Detect which cell encompasses the target text, then output its (X, Y) center coordinate. 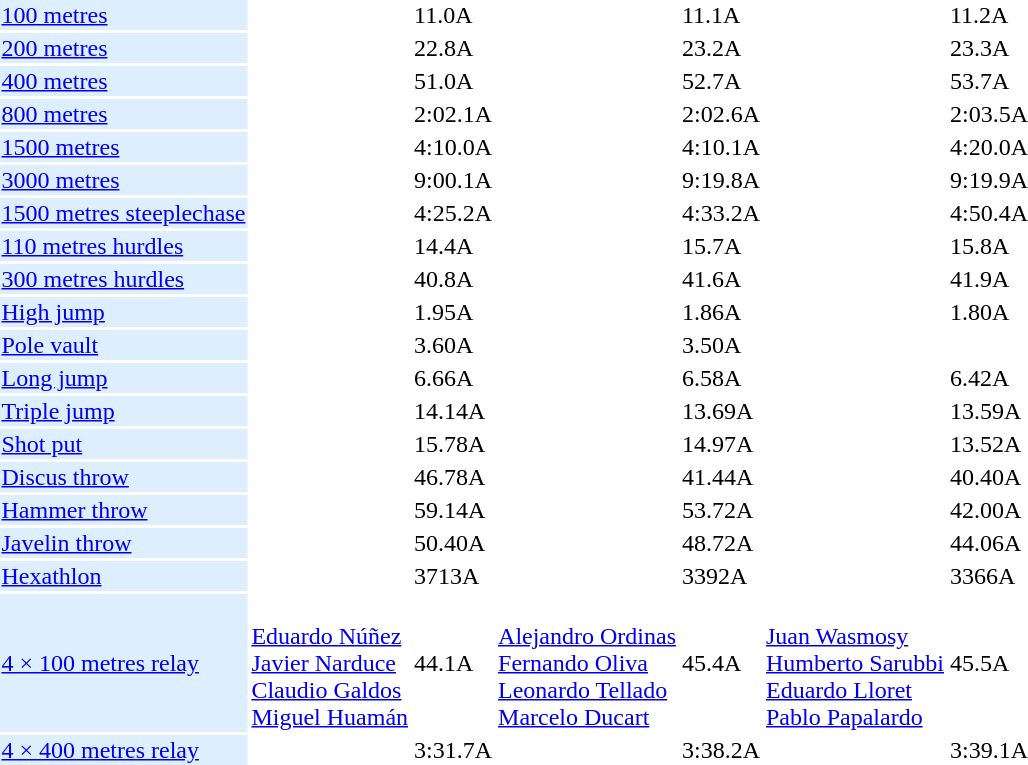
2:02.1A (454, 114)
Triple jump (124, 411)
15.7A (722, 246)
4:10.0A (454, 147)
13.69A (722, 411)
Javelin throw (124, 543)
200 metres (124, 48)
22.8A (454, 48)
3.60A (454, 345)
41.44A (722, 477)
110 metres hurdles (124, 246)
3:31.7A (454, 750)
1.95A (454, 312)
11.1A (722, 15)
3000 metres (124, 180)
45.4A (722, 663)
Hammer throw (124, 510)
48.72A (722, 543)
6.66A (454, 378)
3:38.2A (722, 750)
53.72A (722, 510)
3.50A (722, 345)
1500 metres steeplechase (124, 213)
6.58A (722, 378)
50.40A (454, 543)
High jump (124, 312)
52.7A (722, 81)
59.14A (454, 510)
9:00.1A (454, 180)
3392A (722, 576)
44.1A (454, 663)
2:02.6A (722, 114)
51.0A (454, 81)
Pole vault (124, 345)
Discus throw (124, 477)
Hexathlon (124, 576)
11.0A (454, 15)
4 × 400 metres relay (124, 750)
300 metres hurdles (124, 279)
15.78A (454, 444)
800 metres (124, 114)
41.6A (722, 279)
40.8A (454, 279)
100 metres (124, 15)
4 × 100 metres relay (124, 663)
1.86A (722, 312)
Eduardo Núñez Javier Narduce Claudio Galdos Miguel Huamán (330, 663)
1500 metres (124, 147)
9:19.8A (722, 180)
Shot put (124, 444)
46.78A (454, 477)
Alejandro Ordinas Fernando Oliva Leonardo Tellado Marcelo Ducart (588, 663)
14.97A (722, 444)
23.2A (722, 48)
4:25.2A (454, 213)
4:10.1A (722, 147)
4:33.2A (722, 213)
400 metres (124, 81)
Long jump (124, 378)
3713A (454, 576)
14.4A (454, 246)
Juan Wasmosy Humberto Sarubbi Eduardo Lloret Pablo Papalardo (856, 663)
14.14A (454, 411)
